Output the (x, y) coordinate of the center of the cell containing the given text.  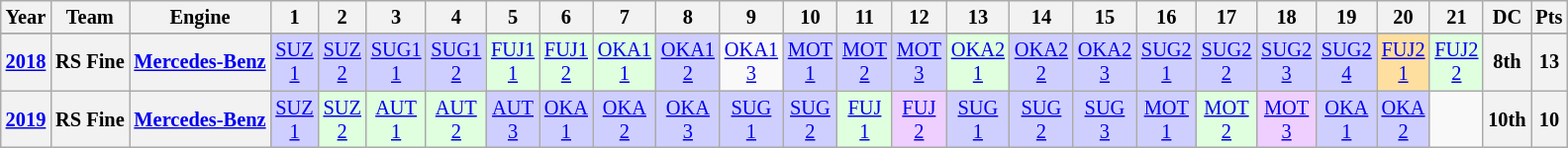
AUT1 (396, 119)
OKA11 (625, 62)
FUJ21 (1404, 62)
OKA13 (751, 62)
16 (1166, 17)
AUT3 (513, 119)
17 (1227, 17)
7 (625, 17)
2019 (26, 119)
2 (343, 17)
SUG24 (1346, 62)
SUG23 (1287, 62)
11 (865, 17)
OKA23 (1105, 62)
Pts (1548, 17)
8 (688, 17)
OKA22 (1041, 62)
FUJ1 (865, 119)
FUJ22 (1456, 62)
OKA3 (688, 119)
AUT2 (455, 119)
21 (1456, 17)
12 (919, 17)
Year (26, 17)
DC (1507, 17)
2018 (26, 62)
SUG11 (396, 62)
FUJ11 (513, 62)
SUG22 (1227, 62)
5 (513, 17)
4 (455, 17)
SUG3 (1105, 119)
15 (1105, 17)
SUG12 (455, 62)
6 (566, 17)
20 (1404, 17)
FUJ12 (566, 62)
Engine (200, 17)
OKA12 (688, 62)
SUG21 (1166, 62)
1 (294, 17)
FUJ2 (919, 119)
Team (89, 17)
OKA21 (978, 62)
3 (396, 17)
10th (1507, 119)
8th (1507, 62)
14 (1041, 17)
18 (1287, 17)
19 (1346, 17)
9 (751, 17)
